Output the (X, Y) coordinate of the center of the cell containing the given text.  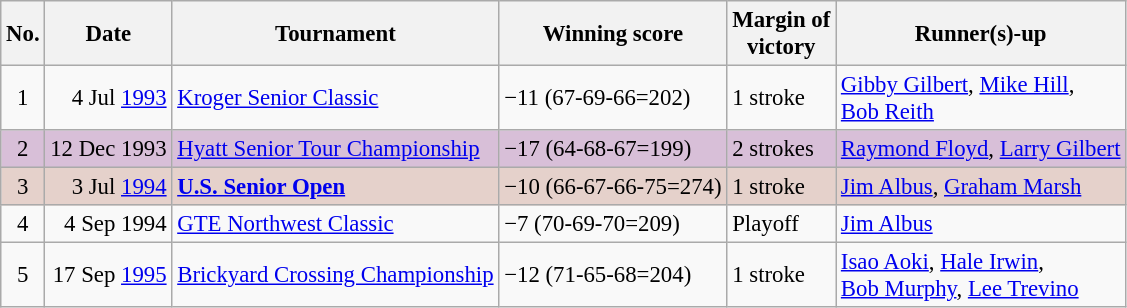
No. (23, 34)
Raymond Floyd, Larry Gilbert (981, 149)
−11 (67-69-66=202) (613, 98)
Isao Aoki, Hale Irwin, Bob Murphy, Lee Trevino (981, 276)
Hyatt Senior Tour Championship (336, 149)
2 strokes (782, 149)
3 Jul 1994 (108, 187)
12 Dec 1993 (108, 149)
2 (23, 149)
Brickyard Crossing Championship (336, 276)
17 Sep 1995 (108, 276)
GTE Northwest Classic (336, 224)
−10 (66-67-66-75=274) (613, 187)
Runner(s)-up (981, 34)
−7 (70-69-70=209) (613, 224)
Tournament (336, 34)
Gibby Gilbert, Mike Hill, Bob Reith (981, 98)
Playoff (782, 224)
3 (23, 187)
1 (23, 98)
5 (23, 276)
Margin ofvictory (782, 34)
U.S. Senior Open (336, 187)
Jim Albus (981, 224)
−12 (71-65-68=204) (613, 276)
4 (23, 224)
−17 (64-68-67=199) (613, 149)
Kroger Senior Classic (336, 98)
4 Sep 1994 (108, 224)
4 Jul 1993 (108, 98)
Jim Albus, Graham Marsh (981, 187)
Date (108, 34)
Winning score (613, 34)
